Detect which cell encompasses the target text, then output its [x, y] center coordinate. 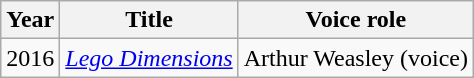
Arthur Weasley (voice) [356, 58]
Year [30, 20]
Title [149, 20]
Voice role [356, 20]
Lego Dimensions [149, 58]
2016 [30, 58]
